Capture the cell that displays the provided text and extract its (X, Y) central coordinate. 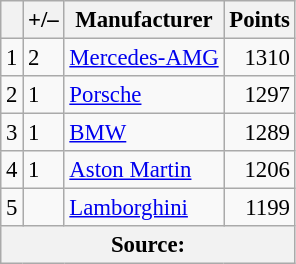
Points (260, 20)
1310 (260, 58)
Mercedes-AMG (144, 58)
1289 (260, 133)
+/– (44, 20)
Source: (148, 245)
Lamborghini (144, 208)
3 (12, 133)
BMW (144, 133)
1297 (260, 95)
Aston Martin (144, 170)
4 (12, 170)
Porsche (144, 95)
Manufacturer (144, 20)
5 (12, 208)
1206 (260, 170)
1199 (260, 208)
